Scan for the cell matching the given text and deliver its [x, y] coordinate at center. 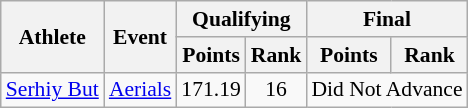
Event [140, 36]
Athlete [52, 36]
Serhiy But [52, 90]
Did Not Advance [386, 90]
16 [276, 90]
171.19 [210, 90]
Qualifying [241, 19]
Aerials [140, 90]
Final [386, 19]
